Extract the [X, Y] coordinate from the center of the cell holding the provided text.  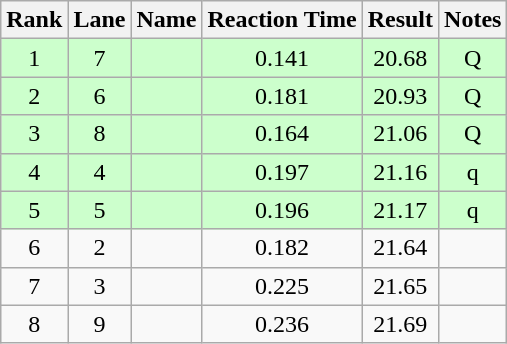
0.141 [282, 58]
Result [400, 20]
0.197 [282, 172]
1 [34, 58]
21.64 [400, 248]
21.65 [400, 286]
Name [166, 20]
0.236 [282, 324]
0.182 [282, 248]
21.06 [400, 134]
21.17 [400, 210]
0.196 [282, 210]
21.16 [400, 172]
Reaction Time [282, 20]
21.69 [400, 324]
0.181 [282, 96]
20.68 [400, 58]
0.164 [282, 134]
9 [100, 324]
Rank [34, 20]
20.93 [400, 96]
Lane [100, 20]
Notes [473, 20]
0.225 [282, 286]
